From the cell containing the given text, extract its center point as [x, y] coordinate. 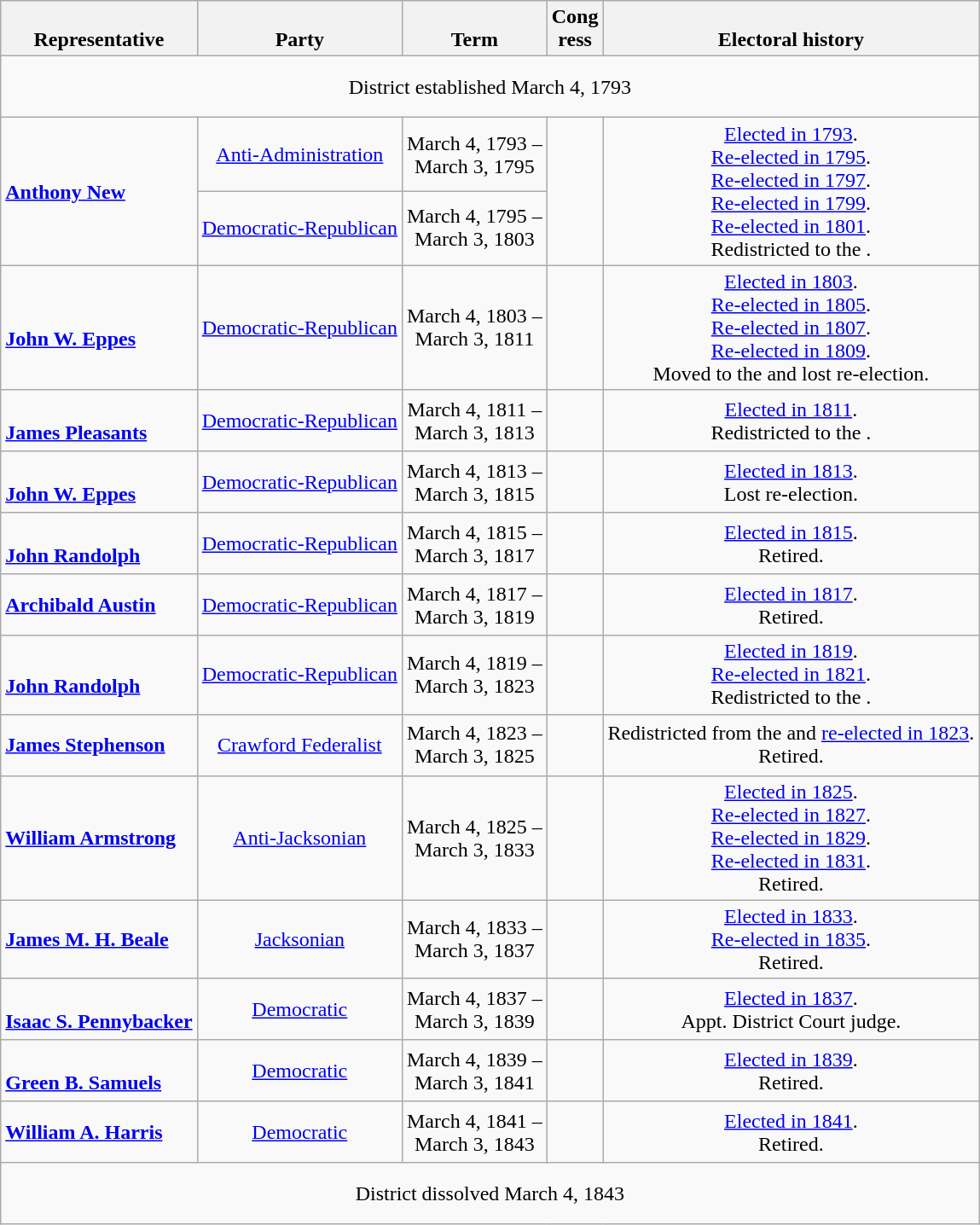
Elected in 1825.Re-elected in 1827.Re-elected in 1829.Re-elected in 1831.Retired. [792, 838]
Congress [575, 29]
March 4, 1811 –March 3, 1813 [474, 421]
Electoral history [792, 29]
District established March 4, 1793 [490, 87]
Green B. Samuels [99, 1071]
Isaac S. Pennybacker [99, 1009]
James M. H. Beale [99, 939]
Anti-Administration [299, 155]
Elected in 1811.Redistricted to the . [792, 421]
Term [474, 29]
Elected in 1819.Re-elected in 1821.Redistricted to the . [792, 675]
Elected in 1813.Lost re-election. [792, 482]
Elected in 1837.Appt. District Court judge. [792, 1009]
March 4, 1817 –March 3, 1819 [474, 605]
Elected in 1833.Re-elected in 1835.Retired. [792, 939]
March 4, 1833 –March 3, 1837 [474, 939]
Elected in 1815.Retired. [792, 543]
Elected in 1817.Retired. [792, 605]
Anthony New [99, 191]
March 4, 1837 –March 3, 1839 [474, 1009]
Jacksonian [299, 939]
Representative [99, 29]
District dissolved March 4, 1843 [490, 1193]
Elected in 1841.Retired. [792, 1132]
Redistricted from the and re-elected in 1823.Retired. [792, 745]
March 4, 1813 –March 3, 1815 [474, 482]
March 4, 1819 –March 3, 1823 [474, 675]
Anti-Jacksonian [299, 838]
Party [299, 29]
Elected in 1793.Re-elected in 1795.Re-elected in 1797.Re-elected in 1799.Re-elected in 1801.Redistricted to the . [792, 191]
March 4, 1795 –March 3, 1803 [474, 229]
Elected in 1803.Re-elected in 1805.Re-elected in 1807.Re-elected in 1809.Moved to the and lost re-election. [792, 328]
March 4, 1839 –March 3, 1841 [474, 1071]
March 4, 1825 –March 3, 1833 [474, 838]
James Pleasants [99, 421]
March 4, 1841 –March 3, 1843 [474, 1132]
March 4, 1793 –March 3, 1795 [474, 155]
Archibald Austin [99, 605]
March 4, 1823 –March 3, 1825 [474, 745]
James Stephenson [99, 745]
Crawford Federalist [299, 745]
William Armstrong [99, 838]
March 4, 1815 –March 3, 1817 [474, 543]
Elected in 1839.Retired. [792, 1071]
March 4, 1803 –March 3, 1811 [474, 328]
William A. Harris [99, 1132]
